For the text-containing cell, return its midpoint in [X, Y] coordinate format. 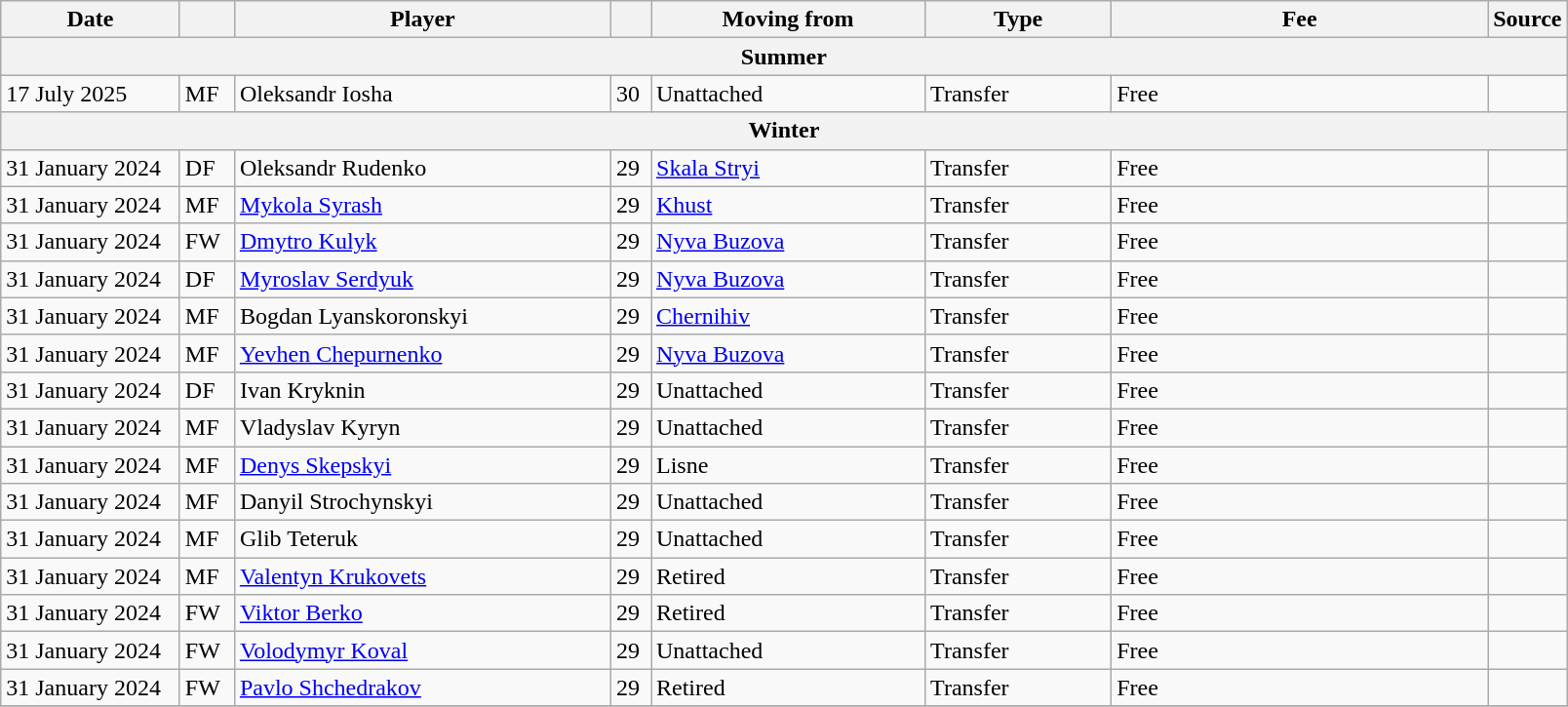
Skala Stryi [788, 168]
Source [1527, 20]
Valentyn Krukovets [422, 576]
Summer [784, 57]
Player [422, 20]
Mykola Syrash [422, 205]
Winter [784, 131]
Myroslav Serdyuk [422, 279]
Oleksandr Rudenko [422, 168]
Volodymyr Koval [422, 650]
Lisne [788, 465]
Fee [1300, 20]
Denys Skepskyi [422, 465]
Date [91, 20]
Type [1018, 20]
Yevhen Chepurnenko [422, 353]
Glib Teteruk [422, 539]
Dmytro Kulyk [422, 242]
Pavlo Shchedrakov [422, 687]
17 July 2025 [91, 94]
Danyil Strochynskyi [422, 502]
Ivan Kryknin [422, 390]
30 [630, 94]
Chernihiv [788, 316]
Moving from [788, 20]
Viktor Berko [422, 613]
Khust [788, 205]
Bogdan Lyanskoronskyi [422, 316]
Vladyslav Kyryn [422, 427]
Oleksandr Iosha [422, 94]
